Search for the cell housing the specified text and yield its (X, Y) center coordinate. 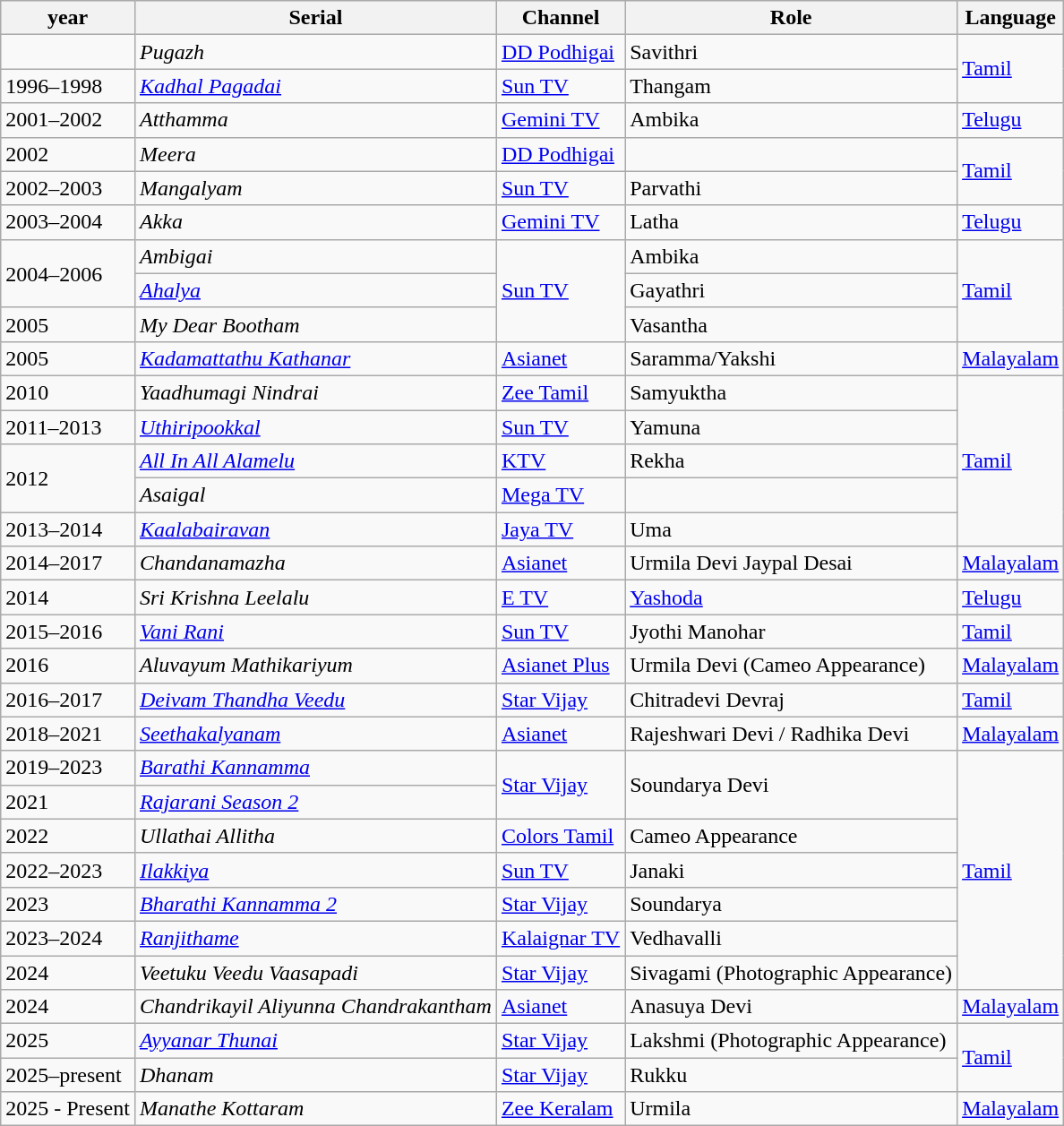
Jyothi Manohar (792, 632)
Parvathi (792, 188)
Savithri (792, 52)
Seethakalyanam (315, 734)
Anasuya Devi (792, 1007)
2004–2006 (68, 273)
Kalaignar TV (561, 938)
Soundarya (792, 904)
Yashoda (792, 597)
Lakshmi (Photographic Appearance) (792, 1041)
Role (792, 18)
Colors Tamil (561, 836)
Chandrikayil Aliyunna Chandrakantham (315, 1007)
2013–2014 (68, 529)
2014 (68, 597)
All In All Alamelu (315, 461)
E TV (561, 597)
2021 (68, 802)
Aluvayum Mathikariyum (315, 666)
2025 - Present (68, 1109)
2015–2016 (68, 632)
Asianet Plus (561, 666)
Urmila Devi (Cameo Appearance) (792, 666)
Rajeshwari Devi / Radhika Devi (792, 734)
Asaigal (315, 495)
Gayathri (792, 290)
2014–2017 (68, 563)
Chitradevi Devraj (792, 700)
Ahalya (315, 290)
Chandanamazha (315, 563)
Atthamma (315, 120)
KTV (561, 461)
Pugazh (315, 52)
year (68, 18)
Rukku (792, 1075)
Mega TV (561, 495)
2011–2013 (68, 427)
Jaya TV (561, 529)
2002–2003 (68, 188)
Vedhavalli (792, 938)
2010 (68, 392)
Vasantha (792, 324)
My Dear Bootham (315, 324)
Urmila Devi Jaypal Desai (792, 563)
Akka (315, 222)
2016–2017 (68, 700)
Urmila (792, 1109)
Ayyanar Thunai (315, 1041)
Uma (792, 529)
Ilakkiya (315, 870)
Soundarya Devi (792, 785)
2025–present (68, 1075)
2002 (68, 154)
Yaadhumagi Nindrai (315, 392)
Veetuku Veedu Vaasapadi (315, 972)
Vani Rani (315, 632)
Barathi Kannamma (315, 768)
Kaalabairavan (315, 529)
Mangalyam (315, 188)
2012 (68, 478)
2023 (68, 904)
Sri Krishna Leelalu (315, 597)
Manathe Kottaram (315, 1109)
Ranjithame (315, 938)
Bharathi Kannamma 2 (315, 904)
2018–2021 (68, 734)
Rekha (792, 461)
2022 (68, 836)
Samyuktha (792, 392)
Thangam (792, 86)
2003–2004 (68, 222)
Language (1010, 18)
Sivagami (Photographic Appearance) (792, 972)
Dhanam (315, 1075)
1996–1998 (68, 86)
Yamuna (792, 427)
2019–2023 (68, 768)
Meera (315, 154)
2022–2023 (68, 870)
2001–2002 (68, 120)
Rajarani Season 2 (315, 802)
Janaki (792, 870)
Kadhal Pagadai (315, 86)
Cameo Appearance (792, 836)
Kadamattathu Kathanar (315, 358)
Zee Tamil (561, 392)
Ambigai (315, 256)
Serial (315, 18)
Zee Keralam (561, 1109)
2023–2024 (68, 938)
Ullathai Allitha (315, 836)
Saramma/Yakshi (792, 358)
Uthiripookkal (315, 427)
2025 (68, 1041)
Latha (792, 222)
Deivam Thandha Veedu (315, 700)
2016 (68, 666)
Channel (561, 18)
